Extract the [x, y] coordinate from the center of the cell holding the provided text.  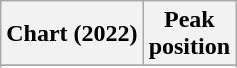
Peakposition [189, 34]
Chart (2022) [72, 34]
